Extract the [x, y] coordinate from the center of the cell holding the provided text.  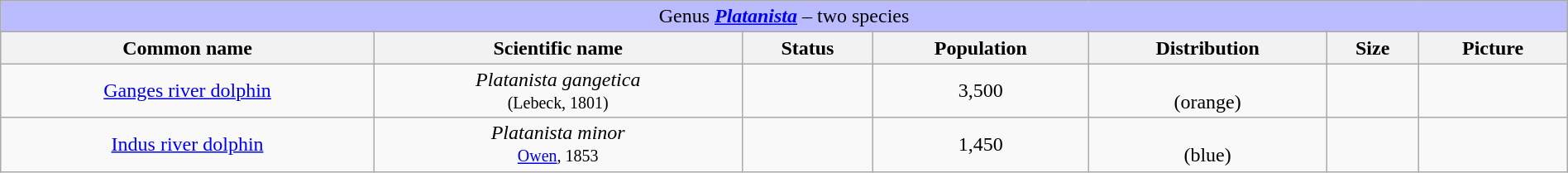
Picture [1493, 48]
Platanista minorOwen, 1853 [557, 144]
Distribution [1207, 48]
Common name [188, 48]
Size [1373, 48]
Genus Platanista – two species [784, 17]
Ganges river dolphin [188, 91]
Scientific name [557, 48]
Population [981, 48]
Status [807, 48]
(orange) [1207, 91]
1,450 [981, 144]
(blue) [1207, 144]
Platanista gangetica(Lebeck, 1801) [557, 91]
3,500 [981, 91]
Indus river dolphin [188, 144]
